Extract the (X, Y) coordinate from the center of the cell holding the provided text.  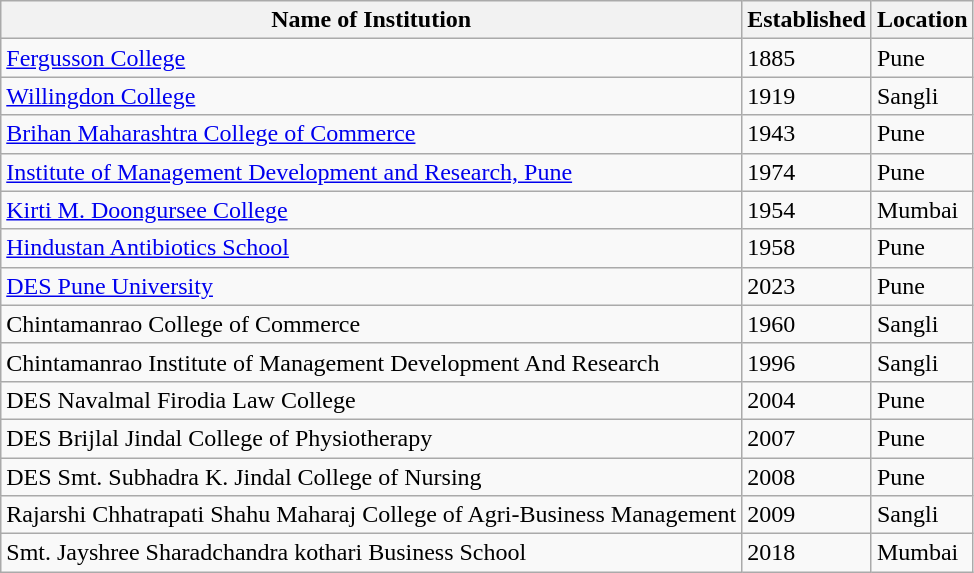
2008 (807, 477)
1885 (807, 58)
2023 (807, 286)
2004 (807, 400)
2018 (807, 553)
2007 (807, 438)
DES Navalmal Firodia Law College (372, 400)
1996 (807, 362)
1960 (807, 324)
Brihan Maharashtra College of Commerce (372, 134)
1943 (807, 134)
Name of Institution (372, 20)
Kirti M. Doongursee College (372, 210)
Location (922, 20)
2009 (807, 515)
1919 (807, 96)
Rajarshi Chhatrapati Shahu Maharaj College of Agri-Business Management (372, 515)
Hindustan Antibiotics School (372, 248)
Established (807, 20)
Chintamanrao Institute of Management Development And Research (372, 362)
Institute of Management Development and Research, Pune (372, 172)
DES Pune University (372, 286)
1958 (807, 248)
1974 (807, 172)
Smt. Jayshree Sharadchandra kothari Business School (372, 553)
Chintamanrao College of Commerce (372, 324)
DES Smt. Subhadra K. Jindal College of Nursing (372, 477)
Fergusson College (372, 58)
DES Brijlal Jindal College of Physiotherapy (372, 438)
1954 (807, 210)
Willingdon College (372, 96)
